Return the [X, Y] coordinate for the center point of the cell that contains the specified text.  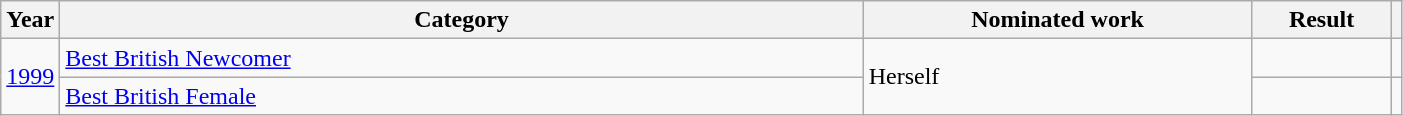
Category [462, 20]
1999 [30, 77]
Result [1322, 20]
Best British Female [462, 96]
Year [30, 20]
Best British Newcomer [462, 58]
Nominated work [1058, 20]
Herself [1058, 77]
